Provide the [X, Y] coordinate of the cell's center where the given text is located.  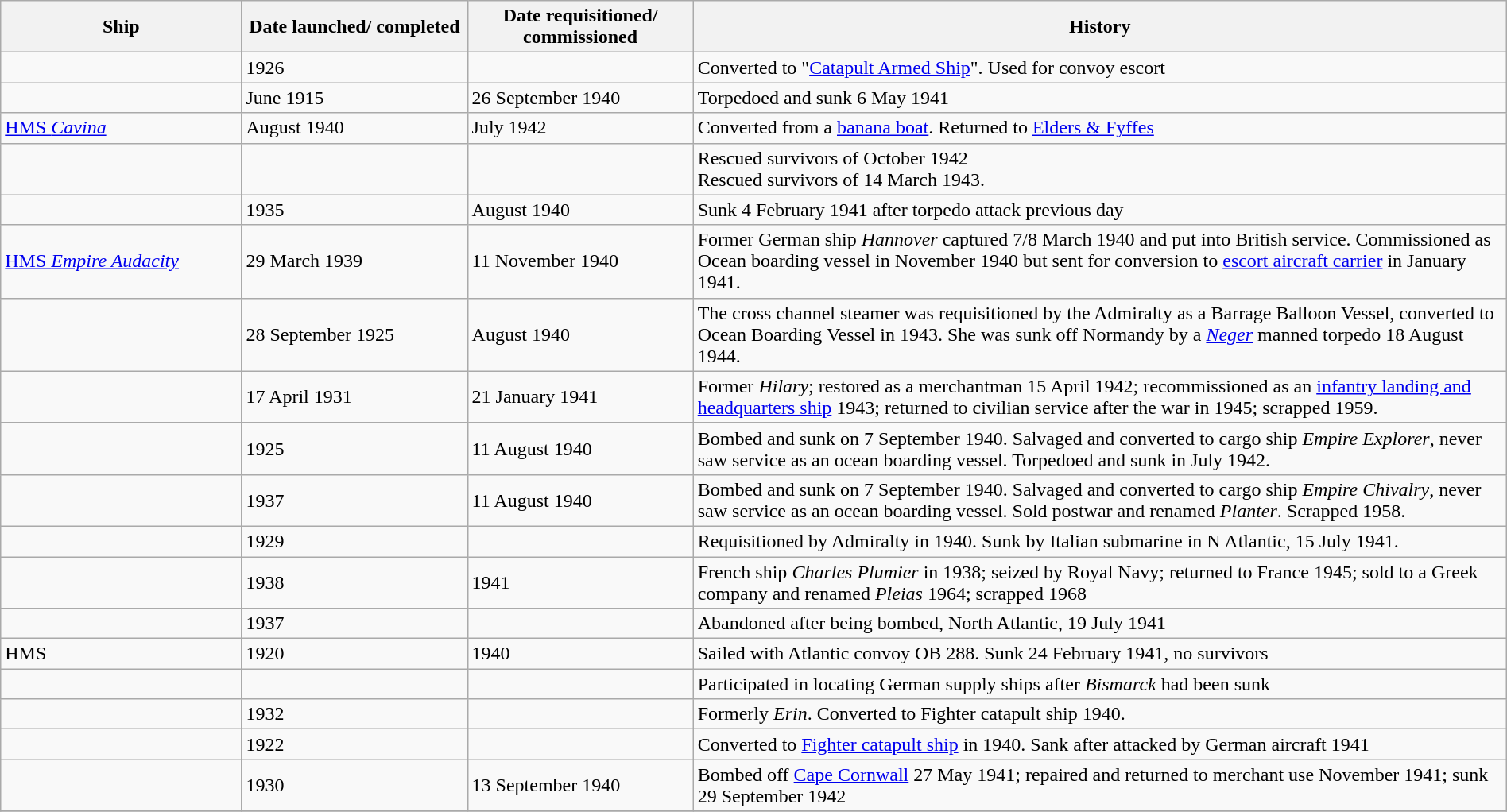
26 September 1940 [580, 98]
Date requisitioned/ commissioned [580, 27]
1929 [354, 541]
Converted to "Catapult Armed Ship". Used for convoy escort [1100, 68]
17 April 1931 [354, 397]
1932 [354, 714]
July 1942 [580, 128]
Rescued survivors of October 1942Rescued survivors of 14 March 1943. [1100, 168]
1922 [354, 744]
Requisitioned by Admiralty in 1940. Sunk by Italian submarine in N Atlantic, 15 July 1941. [1100, 541]
28 September 1925 [354, 334]
11 November 1940 [580, 261]
1938 [354, 582]
Sailed with Atlantic convoy OB 288. Sunk 24 February 1941, no survivors [1100, 654]
13 September 1940 [580, 785]
French ship Charles Plumier in 1938; seized by Royal Navy; returned to France 1945; sold to a Greek company and renamed Pleias 1964; scrapped 1968 [1100, 582]
Torpedoed and sunk 6 May 1941 [1100, 98]
Date launched/ completed [354, 27]
HMS Empire Audacity [121, 261]
21 January 1941 [580, 397]
Ship [121, 27]
1920 [354, 654]
Participated in locating German supply ships after Bismarck had been sunk [1100, 684]
Bombed off Cape Cornwall 27 May 1941; repaired and returned to merchant use November 1941; sunk 29 September 1942 [1100, 785]
29 March 1939 [354, 261]
1930 [354, 785]
Converted to Fighter catapult ship in 1940. Sank after attacked by German aircraft 1941 [1100, 744]
1940 [580, 654]
June 1915 [354, 98]
History [1100, 27]
HMS [121, 654]
1941 [580, 582]
Converted from a banana boat. Returned to Elders & Fyffes [1100, 128]
HMS Cavina [121, 128]
Sunk 4 February 1941 after torpedo attack previous day [1100, 210]
1935 [354, 210]
Abandoned after being bombed, North Atlantic, 19 July 1941 [1100, 624]
1926 [354, 68]
1925 [354, 448]
Formerly Erin. Converted to Fighter catapult ship 1940. [1100, 714]
